Provide the (X, Y) coordinate of the cell's center where the given text is located.  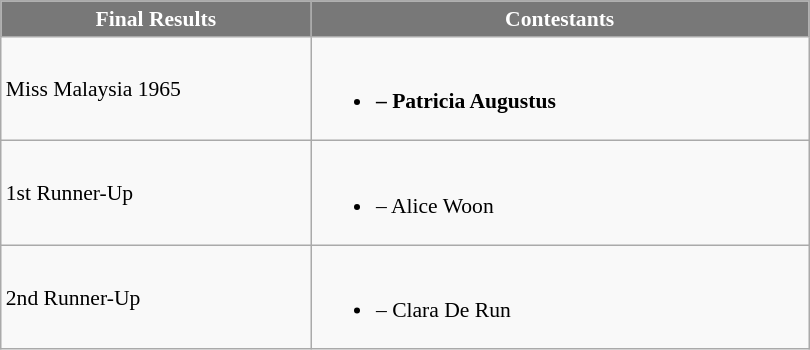
– Alice Woon (560, 193)
Miss Malaysia 1965 (156, 89)
Contestants (560, 19)
– Clara De Run (560, 297)
2nd Runner-Up (156, 297)
Final Results (156, 19)
1st Runner-Up (156, 193)
– Patricia Augustus (560, 89)
